Capture the cell that displays the provided text and extract its (X, Y) central coordinate. 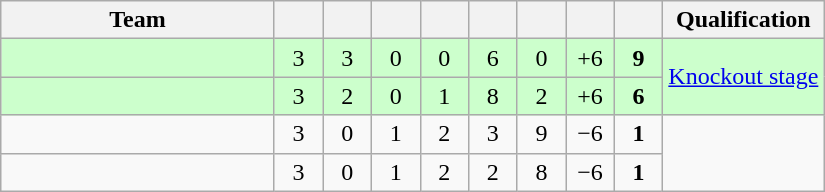
Team (138, 20)
Qualification (744, 20)
Knockout stage (744, 77)
